Scan for the cell matching the given text and deliver its [x, y] coordinate at center. 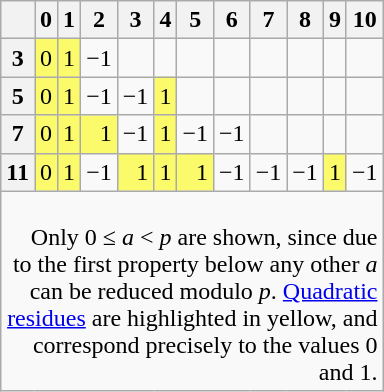
4 [166, 20]
2 [100, 20]
6 [232, 20]
8 [306, 20]
11 [18, 172]
9 [334, 20]
10 [364, 20]
